Output the [X, Y] coordinate of the center of the cell containing the given text.  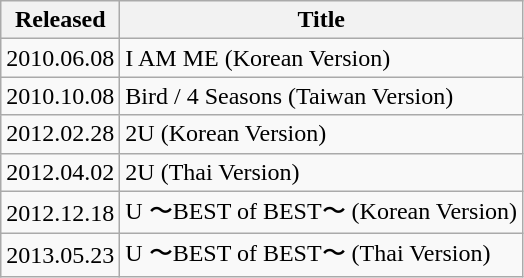
2U (Thai Version) [322, 172]
2U (Korean Version) [322, 134]
Released [60, 20]
I AM ME (Korean Version) [322, 58]
2012.02.28 [60, 134]
U 〜BEST of BEST〜 (Thai Version) [322, 256]
2012.04.02 [60, 172]
2013.05.23 [60, 256]
2012.12.18 [60, 212]
2010.06.08 [60, 58]
Bird / 4 Seasons (Taiwan Version) [322, 96]
U 〜BEST of BEST〜 (Korean Version) [322, 212]
2010.10.08 [60, 96]
Title [322, 20]
